For the text-containing cell, return its midpoint in (X, Y) coordinate format. 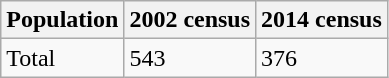
2014 census (322, 20)
Population (62, 20)
543 (190, 58)
376 (322, 58)
Total (62, 58)
2002 census (190, 20)
